From the cell containing the given text, extract its center point as [x, y] coordinate. 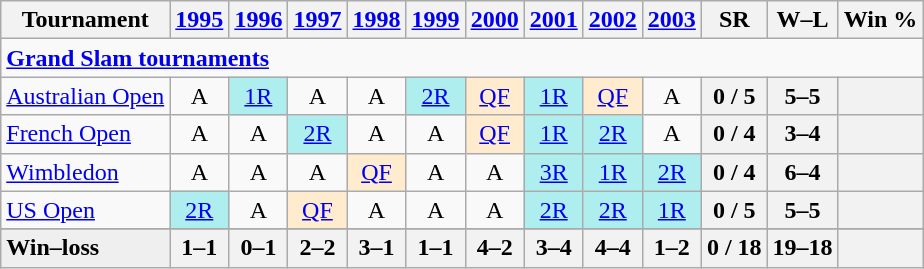
Grand Slam tournaments [462, 58]
SR [734, 20]
W–L [802, 20]
0–1 [258, 248]
19–18 [802, 248]
2003 [672, 20]
2–2 [318, 248]
Tournament [86, 20]
1998 [376, 20]
4–2 [494, 248]
1995 [200, 20]
French Open [86, 134]
2000 [494, 20]
2001 [554, 20]
Australian Open [86, 96]
3R [554, 172]
US Open [86, 210]
1999 [436, 20]
0 / 18 [734, 248]
3–1 [376, 248]
1996 [258, 20]
1–2 [672, 248]
6–4 [802, 172]
Wimbledon [86, 172]
Win–loss [86, 248]
1997 [318, 20]
2002 [612, 20]
Win % [880, 20]
4–4 [612, 248]
